Identify which cell holds the provided text, then report its (X, Y) central coordinate. 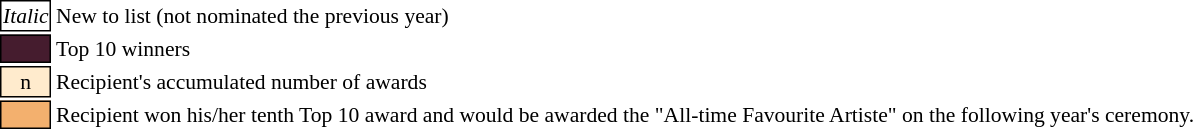
n (26, 82)
Italic (26, 16)
